Determine the (X, Y) coordinate at the center of the cell enclosing the given text.  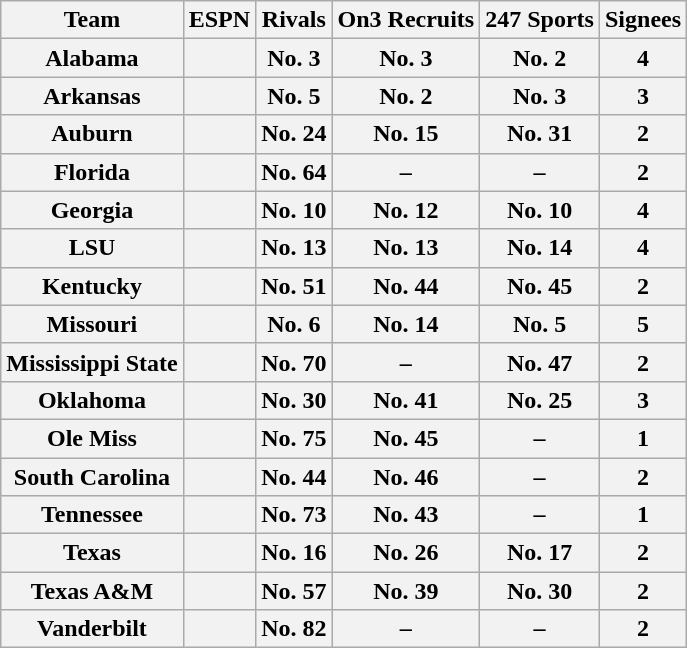
Missouri (92, 324)
Alabama (92, 58)
No. 75 (294, 438)
No. 64 (294, 172)
Texas A&M (92, 591)
Vanderbilt (92, 629)
No. 6 (294, 324)
No. 57 (294, 591)
No. 31 (540, 134)
No. 25 (540, 400)
No. 24 (294, 134)
No. 15 (406, 134)
No. 73 (294, 515)
No. 16 (294, 553)
Signees (642, 20)
Rivals (294, 20)
LSU (92, 248)
No. 39 (406, 591)
247 Sports (540, 20)
No. 26 (406, 553)
Tennessee (92, 515)
Arkansas (92, 96)
Texas (92, 553)
Auburn (92, 134)
Florida (92, 172)
Ole Miss (92, 438)
On3 Recruits (406, 20)
5 (642, 324)
No. 43 (406, 515)
ESPN (219, 20)
No. 70 (294, 362)
No. 47 (540, 362)
No. 46 (406, 477)
South Carolina (92, 477)
Mississippi State (92, 362)
No. 17 (540, 553)
No. 82 (294, 629)
Team (92, 20)
No. 41 (406, 400)
Oklahoma (92, 400)
No. 12 (406, 210)
Georgia (92, 210)
No. 51 (294, 286)
Kentucky (92, 286)
